Find where the given text appears and provide that cell's center as (X, Y) coordinate. 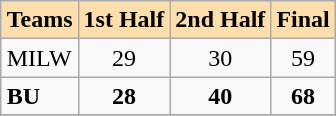
40 (220, 96)
2nd Half (220, 20)
Teams (40, 20)
28 (124, 96)
BU (40, 96)
29 (124, 58)
MILW (40, 58)
1st Half (124, 20)
30 (220, 58)
59 (303, 58)
68 (303, 96)
Final (303, 20)
